Search for the cell housing the specified text and yield its [x, y] center coordinate. 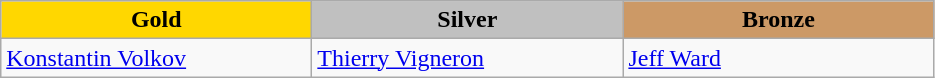
Thierry Vigneron [468, 58]
Silver [468, 20]
Bronze [778, 20]
Konstantin Volkov [156, 58]
Jeff Ward [778, 58]
Gold [156, 20]
